Return the (x, y) coordinate for the center point of the cell that contains the specified text.  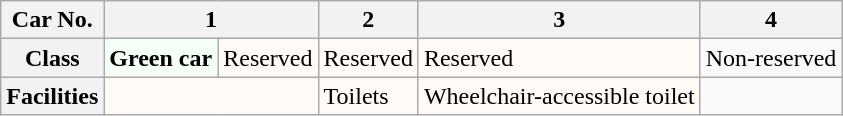
Class (52, 58)
Facilities (52, 96)
1 (211, 20)
Non-reserved (771, 58)
Car No. (52, 20)
3 (559, 20)
Wheelchair-accessible toilet (559, 96)
2 (368, 20)
4 (771, 20)
Toilets (368, 96)
Green car (161, 58)
